Locate the cell with the specified text and output its (x, y) center coordinate. 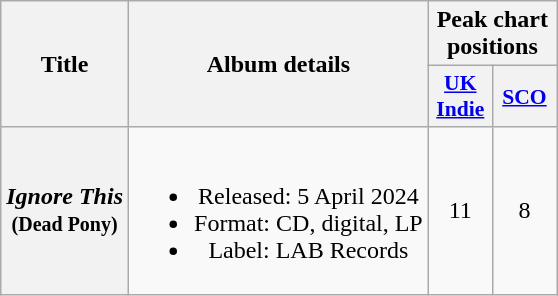
Title (65, 64)
UK Indie (460, 96)
Peak chartpositions (492, 34)
SCO (524, 96)
11 (460, 210)
8 (524, 210)
Released: 5 April 2024Format: CD, digital, LPLabel: LAB Records (279, 210)
Album details (279, 64)
Ignore This(Dead Pony) (65, 210)
